Capture the cell that displays the provided text and extract its [x, y] central coordinate. 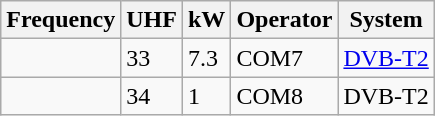
UHF [152, 20]
1 [206, 96]
COM7 [284, 58]
34 [152, 96]
Operator [284, 20]
33 [152, 58]
kW [206, 20]
7.3 [206, 58]
Frequency [61, 20]
COM8 [284, 96]
System [386, 20]
